Scan for the cell matching the given text and deliver its (X, Y) coordinate at center. 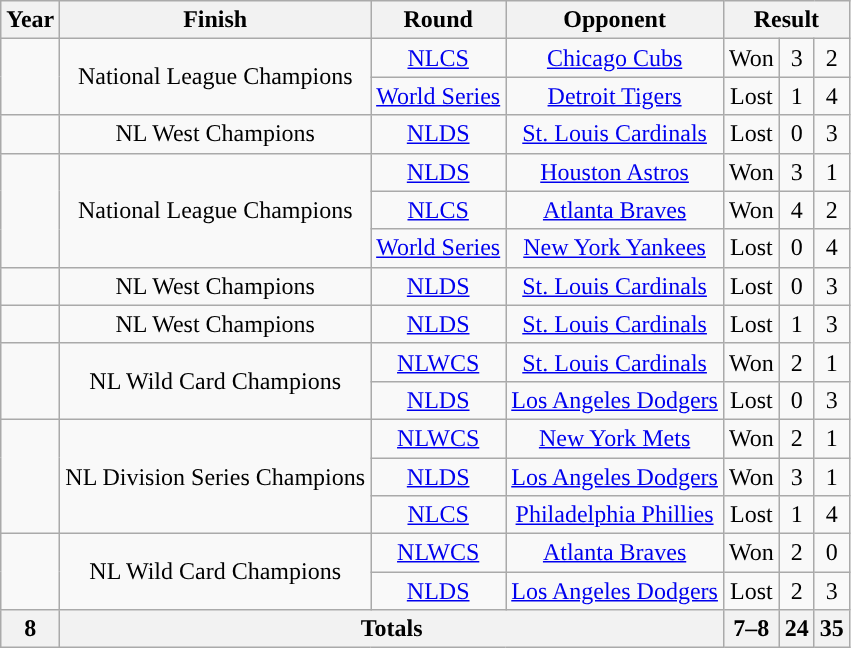
Result (786, 20)
Round (438, 20)
Philadelphia Phillies (615, 515)
Opponent (615, 20)
NL Division Series Champions (216, 476)
Houston Astros (615, 172)
24 (796, 629)
Totals (392, 629)
New York Mets (615, 438)
8 (30, 629)
New York Yankees (615, 248)
Year (30, 20)
7–8 (751, 629)
Chicago Cubs (615, 58)
35 (832, 629)
Finish (216, 20)
Detroit Tigers (615, 96)
